Provide the (X, Y) coordinate of the cell's center where the given text is located.  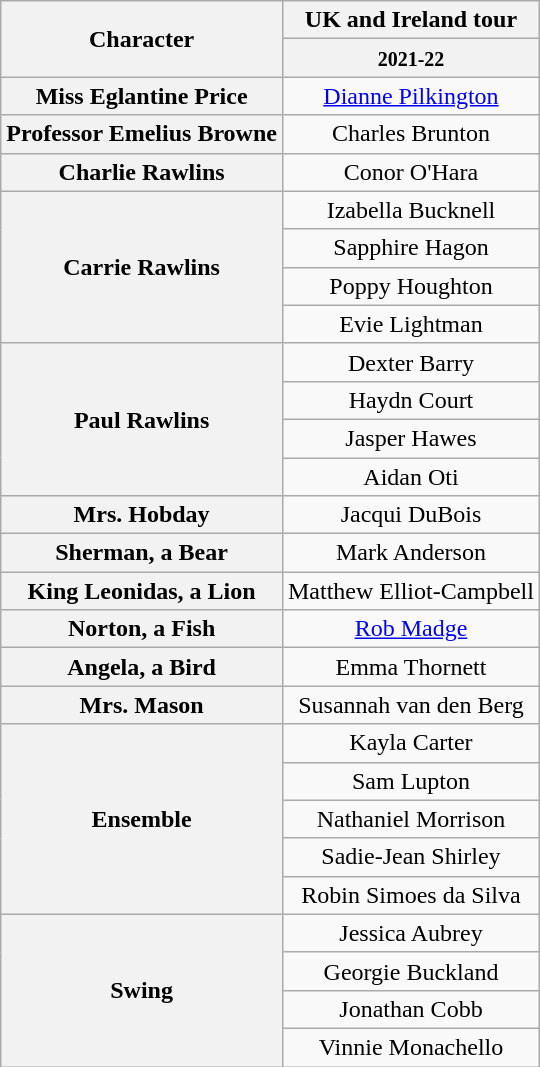
Conor O'Hara (410, 172)
Angela, a Bird (142, 667)
Izabella Bucknell (410, 210)
Jessica Aubrey (410, 933)
Dexter Barry (410, 362)
Robin Simoes da Silva (410, 895)
Professor Emelius Browne (142, 134)
Jasper Hawes (410, 438)
Emma Thornett (410, 667)
Vinnie Monachello (410, 1047)
Paul Rawlins (142, 419)
Charlie Rawlins (142, 172)
Sherman, a Bear (142, 553)
Swing (142, 990)
UK and Ireland tour (410, 20)
Nathaniel Morrison (410, 819)
Evie Lightman (410, 324)
King Leonidas, a Lion (142, 591)
Charles Brunton (410, 134)
Georgie Buckland (410, 971)
Dianne Pilkington (410, 96)
Matthew Elliot-Campbell (410, 591)
Mrs. Hobday (142, 515)
Ensemble (142, 819)
Carrie Rawlins (142, 267)
Jacqui DuBois (410, 515)
Character (142, 39)
Kayla Carter (410, 743)
Mark Anderson (410, 553)
Mrs. Mason (142, 705)
Poppy Houghton (410, 286)
Rob Madge (410, 629)
Norton, a Fish (142, 629)
Sapphire Hagon (410, 248)
2021-22 (410, 58)
Sam Lupton (410, 781)
Miss Eglantine Price (142, 96)
Aidan Oti (410, 477)
Jonathan Cobb (410, 1009)
Haydn Court (410, 400)
Susannah van den Berg (410, 705)
Sadie-Jean Shirley (410, 857)
